Scan for the cell matching the given text and deliver its [X, Y] coordinate at center. 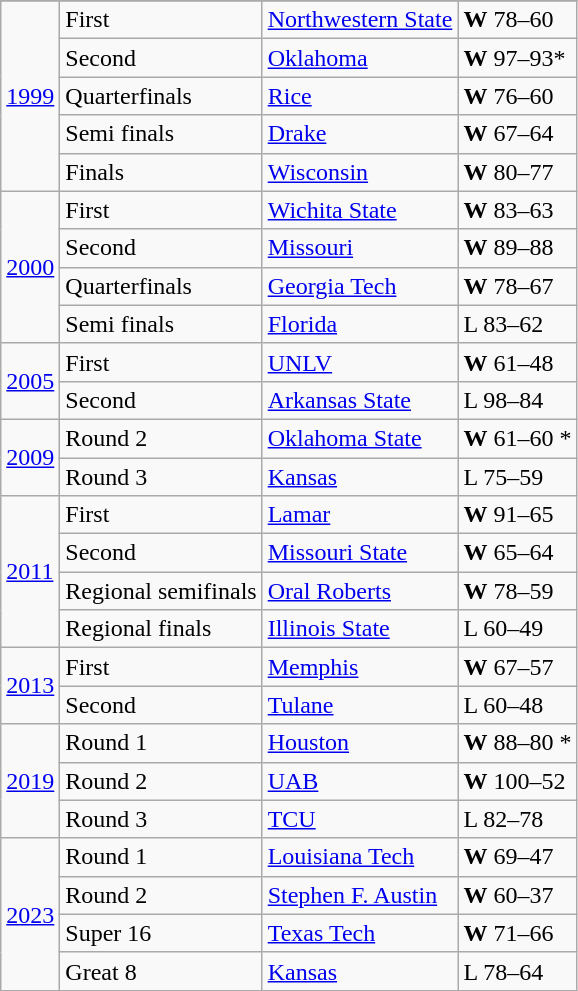
Super 16 [161, 933]
Memphis [360, 667]
2005 [30, 381]
W 61–60 * [518, 438]
W 83–63 [518, 210]
W 69–47 [518, 857]
Drake [360, 134]
Texas Tech [360, 933]
Arkansas State [360, 400]
W 71–66 [518, 933]
2019 [30, 781]
Oral Roberts [360, 591]
Houston [360, 743]
2013 [30, 686]
L 75–59 [518, 477]
L 78–64 [518, 971]
UAB [360, 781]
W 100–52 [518, 781]
Great 8 [161, 971]
W 61–48 [518, 362]
1999 [30, 96]
Wichita State [360, 210]
W 65–64 [518, 553]
W 80–77 [518, 172]
W 67–57 [518, 667]
TCU [360, 819]
Wisconsin [360, 172]
W 97–93* [518, 58]
Regional finals [161, 629]
2023 [30, 914]
Tulane [360, 705]
W 78–59 [518, 591]
2011 [30, 572]
Oklahoma [360, 58]
W 89–88 [518, 248]
Finals [161, 172]
W 78–67 [518, 286]
Lamar [360, 515]
W 88–80 * [518, 743]
L 60–48 [518, 705]
W 60–37 [518, 895]
W 78–60 [518, 20]
Louisiana Tech [360, 857]
Georgia Tech [360, 286]
Missouri [360, 248]
W 67–64 [518, 134]
Florida [360, 324]
W 91–65 [518, 515]
Regional semifinals [161, 591]
Stephen F. Austin [360, 895]
L 98–84 [518, 400]
Oklahoma State [360, 438]
Missouri State [360, 553]
L 60–49 [518, 629]
L 82–78 [518, 819]
2000 [30, 267]
L 83–62 [518, 324]
W 76–60 [518, 96]
Illinois State [360, 629]
UNLV [360, 362]
Rice [360, 96]
Northwestern State [360, 20]
2009 [30, 457]
